Detect which cell encompasses the target text, then output its [X, Y] center coordinate. 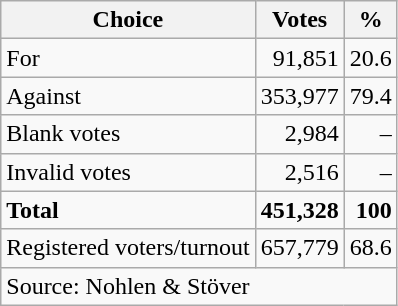
353,977 [300, 96]
657,779 [300, 248]
451,328 [300, 210]
20.6 [370, 58]
% [370, 20]
For [128, 58]
Against [128, 96]
Source: Nohlen & Stöver [199, 286]
79.4 [370, 96]
2,984 [300, 134]
Registered voters/turnout [128, 248]
Invalid votes [128, 172]
68.6 [370, 248]
Blank votes [128, 134]
Total [128, 210]
100 [370, 210]
Votes [300, 20]
91,851 [300, 58]
2,516 [300, 172]
Choice [128, 20]
